For the text-containing cell, return its midpoint in [x, y] coordinate format. 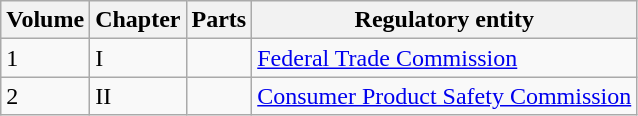
1 [46, 58]
2 [46, 96]
II [138, 96]
Regulatory entity [444, 20]
Federal Trade Commission [444, 58]
I [138, 58]
Chapter [138, 20]
Consumer Product Safety Commission [444, 96]
Parts [219, 20]
Volume [46, 20]
